Capture the cell that displays the provided text and extract its [x, y] central coordinate. 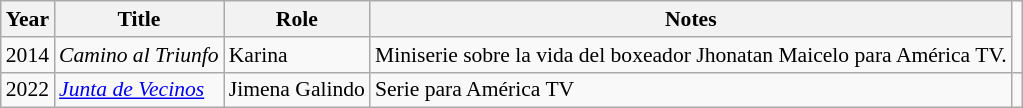
Karina [297, 55]
Role [297, 19]
Miniserie sobre la vida del boxeador Jhonatan Maicelo para América TV. [691, 55]
Title [139, 19]
Year [28, 19]
Camino al Triunfo [139, 55]
2014 [28, 55]
Notes [691, 19]
Junta de Vecinos [139, 90]
2022 [28, 90]
Jimena Galindo [297, 90]
Serie para América TV [691, 90]
